Search for the cell housing the specified text and yield its [x, y] center coordinate. 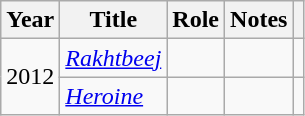
Title [114, 20]
Notes [259, 20]
Rakhtbeej [114, 58]
2012 [30, 77]
Year [30, 20]
Heroine [114, 96]
Role [196, 20]
